Identify which cell holds the provided text, then report its (X, Y) central coordinate. 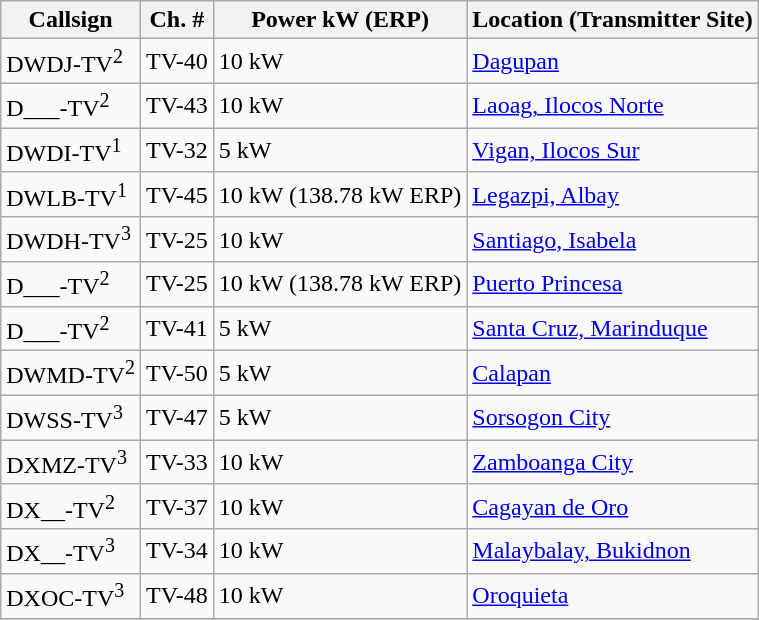
TV-37 (176, 506)
Malaybalay, Bukidnon (612, 552)
TV-43 (176, 106)
DWMD-TV2 (71, 374)
Santiago, Isabela (612, 240)
Vigan, Ilocos Sur (612, 150)
DXMZ-TV3 (71, 462)
DWSS-TV3 (71, 418)
DWLB-TV1 (71, 194)
TV-32 (176, 150)
Power kW (ERP) (340, 20)
TV-41 (176, 328)
Ch. # (176, 20)
DXOC-TV3 (71, 596)
Location (Transmitter Site) (612, 20)
TV-48 (176, 596)
Zamboanga City (612, 462)
DWDH-TV3 (71, 240)
Santa Cruz, Marinduque (612, 328)
Legazpi, Albay (612, 194)
Cagayan de Oro (612, 506)
TV-34 (176, 552)
Dagupan (612, 62)
Puerto Princesa (612, 284)
Oroquieta (612, 596)
Callsign (71, 20)
Sorsogon City (612, 418)
Calapan (612, 374)
TV-45 (176, 194)
DWDI-TV1 (71, 150)
TV-47 (176, 418)
TV-50 (176, 374)
DX__-TV2 (71, 506)
TV-33 (176, 462)
TV-40 (176, 62)
DX__-TV3 (71, 552)
Laoag, Ilocos Norte (612, 106)
DWDJ-TV2 (71, 62)
